Return (X, Y) of the center of cell containing provided text 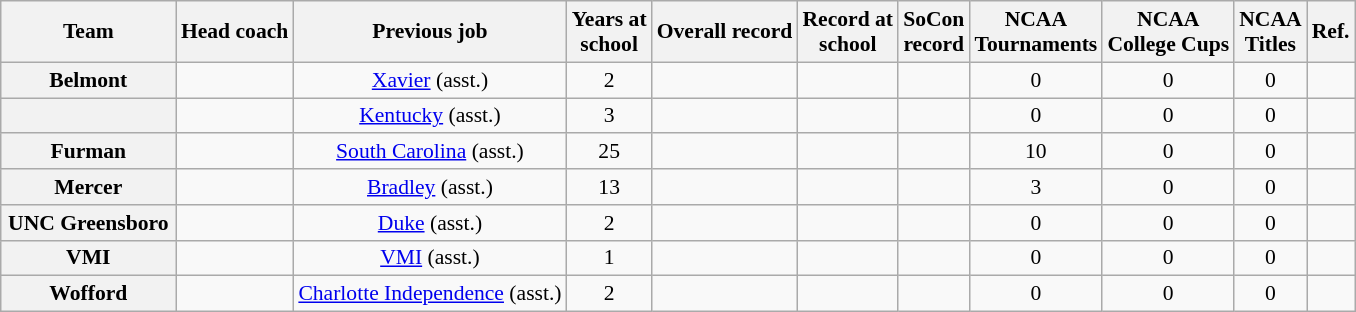
VMI (88, 258)
10 (1036, 152)
Ref. (1331, 32)
NCAATournaments (1036, 32)
Years atschool (610, 32)
Previous job (430, 32)
South Carolina (asst.) (430, 152)
Charlotte Independence (asst.) (430, 294)
Furman (88, 152)
Xavier (asst.) (430, 80)
25 (610, 152)
Record atschool (848, 32)
VMI (asst.) (430, 258)
Belmont (88, 80)
Head coach (234, 32)
Kentucky (asst.) (430, 116)
NCAACollege Cups (1168, 32)
Team (88, 32)
1 (610, 258)
SoConrecord (934, 32)
Duke (asst.) (430, 223)
Mercer (88, 187)
UNC Greensboro (88, 223)
Wofford (88, 294)
Bradley (asst.) (430, 187)
13 (610, 187)
Overall record (725, 32)
NCAATitles (1270, 32)
